Scan for the cell matching the given text and deliver its (x, y) coordinate at center. 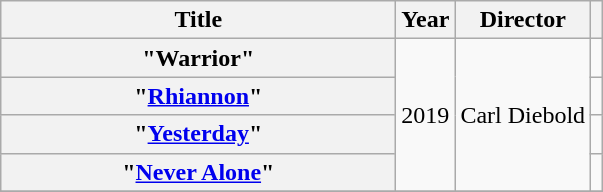
Carl Diebold (523, 115)
Title (198, 20)
Year (426, 20)
"Rhiannon" (198, 96)
Director (523, 20)
2019 (426, 115)
"Warrior" (198, 58)
"Never Alone" (198, 172)
"Yesterday" (198, 134)
